Pinpoint the cell where the given text exists, returning its (X, Y) midpoint coordinate. 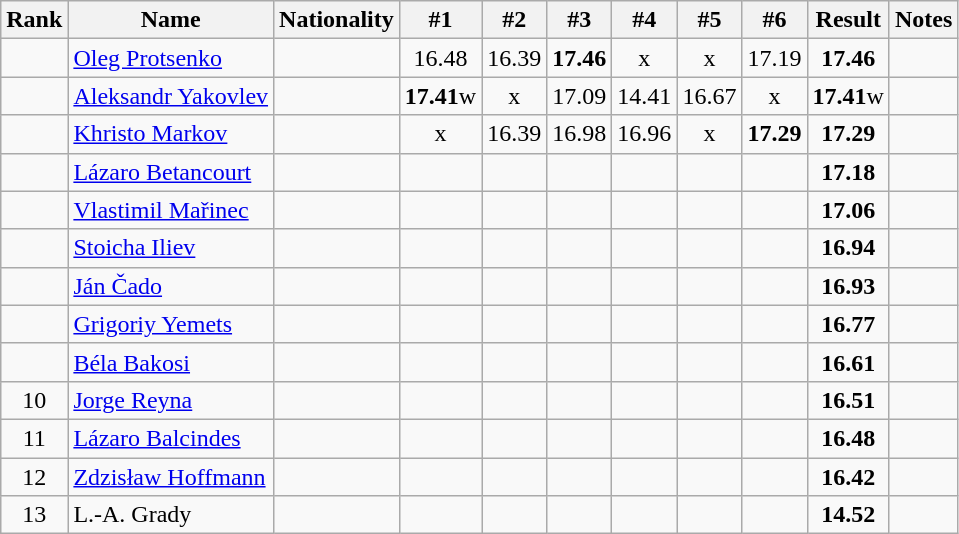
Nationality (337, 20)
11 (34, 438)
Ján Čado (171, 286)
Zdzisław Hoffmann (171, 477)
16.42 (848, 477)
Vlastimil Mařinec (171, 210)
Oleg Protsenko (171, 58)
16.61 (848, 362)
Grigoriy Yemets (171, 324)
17.06 (848, 210)
16.93 (848, 286)
Jorge Reyna (171, 400)
10 (34, 400)
Rank (34, 20)
#6 (774, 20)
Lázaro Betancourt (171, 172)
14.41 (644, 96)
16.77 (848, 324)
16.96 (644, 134)
#3 (580, 20)
16.94 (848, 248)
16.51 (848, 400)
Lázaro Balcindes (171, 438)
L.-A. Grady (171, 515)
#5 (710, 20)
13 (34, 515)
14.52 (848, 515)
#4 (644, 20)
Khristo Markov (171, 134)
Notes (923, 20)
Béla Bakosi (171, 362)
17.19 (774, 58)
12 (34, 477)
#1 (440, 20)
17.18 (848, 172)
Stoicha Iliev (171, 248)
16.98 (580, 134)
17.09 (580, 96)
Name (171, 20)
#2 (514, 20)
16.67 (710, 96)
Result (848, 20)
Aleksandr Yakovlev (171, 96)
